Return the [x, y] coordinate for the center point of the cell that contains the specified text.  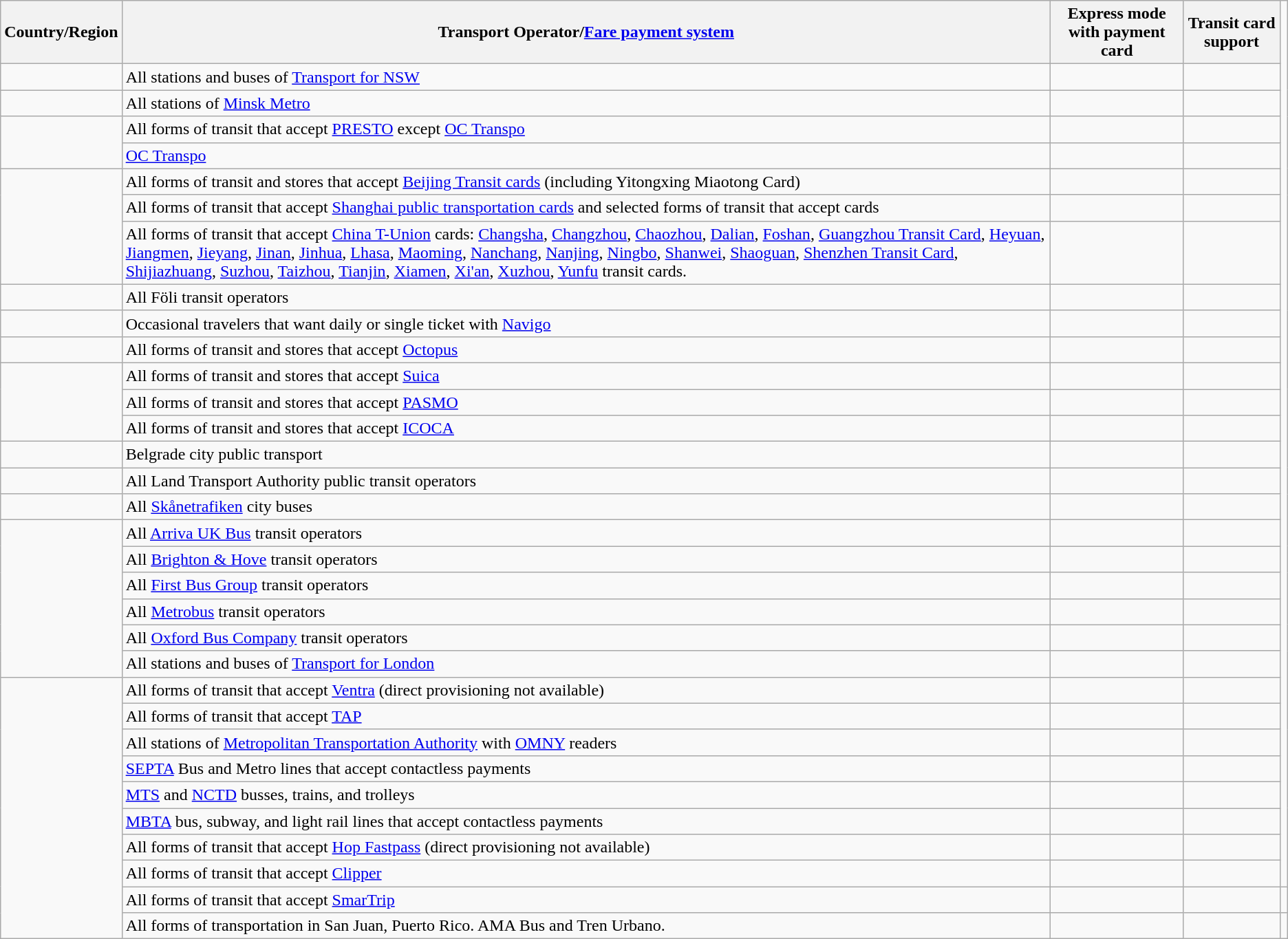
All stations and buses of Transport for London [586, 664]
All forms of transit that accept PRESTO except OC Transpo [586, 129]
All forms of transit and stores that accept Suica [586, 376]
All forms of transit and stores that accept PASMO [586, 402]
MBTA bus, subway, and light rail lines that accept contactless payments [586, 821]
Express mode with payment card [1117, 32]
All Brighton & Hove transit operators [586, 559]
MTS and NCTD busses, trains, and trolleys [586, 795]
All stations of Metropolitan Transportation Authority with OMNY readers [586, 742]
All forms of transit that accept SmarTrip [586, 900]
All Föli transit operators [586, 297]
Transit card support [1232, 32]
All forms of transportation in San Juan, Puerto Rico. AMA Bus and Tren Urbano. [586, 926]
All forms of transit that accept Shanghai public transportation cards and selected forms of transit that accept cards [586, 208]
Transport Operator/Fare payment system [586, 32]
All stations and buses of Transport for NSW [586, 77]
All forms of transit that accept TAP [586, 716]
Occasional travelers that want daily or single ticket with Navigo [586, 323]
All forms of transit and stores that accept Octopus [586, 349]
All Skånetrafiken city buses [586, 507]
Belgrade city public transport [586, 455]
All forms of transit and stores that accept Beijing Transit cards (including Yitongxing Miaotong Card) [586, 182]
All First Bus Group transit operators [586, 585]
All Land Transport Authority public transit operators [586, 481]
All stations of Minsk Metro [586, 103]
All forms of transit and stores that accept ICOCA [586, 429]
All forms of transit that accept Clipper [586, 874]
All forms of transit that accept Hop Fastpass (direct provisioning not available) [586, 848]
SEPTA Bus and Metro lines that accept contactless payments [586, 768]
All Metrobus transit operators [586, 612]
All Arriva UK Bus transit operators [586, 533]
OC Transpo [586, 155]
All forms of transit that accept Ventra (direct provisioning not available) [586, 690]
All Oxford Bus Company transit operators [586, 638]
Country/Region [61, 32]
